Return [x, y] of the center of cell containing provided text 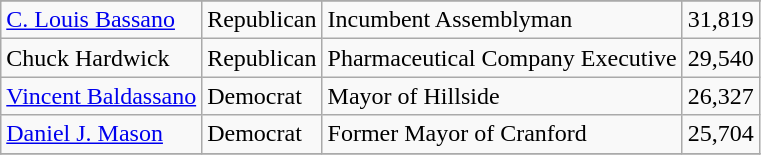
26,327 [720, 96]
25,704 [720, 134]
Daniel J. Mason [102, 134]
Pharmaceutical Company Executive [502, 58]
C. Louis Bassano [102, 20]
29,540 [720, 58]
Incumbent Assemblyman [502, 20]
31,819 [720, 20]
Former Mayor of Cranford [502, 134]
Mayor of Hillside [502, 96]
Chuck Hardwick [102, 58]
Vincent Baldassano [102, 96]
